Return the (x, y) coordinate for the center point of the cell that contains the specified text.  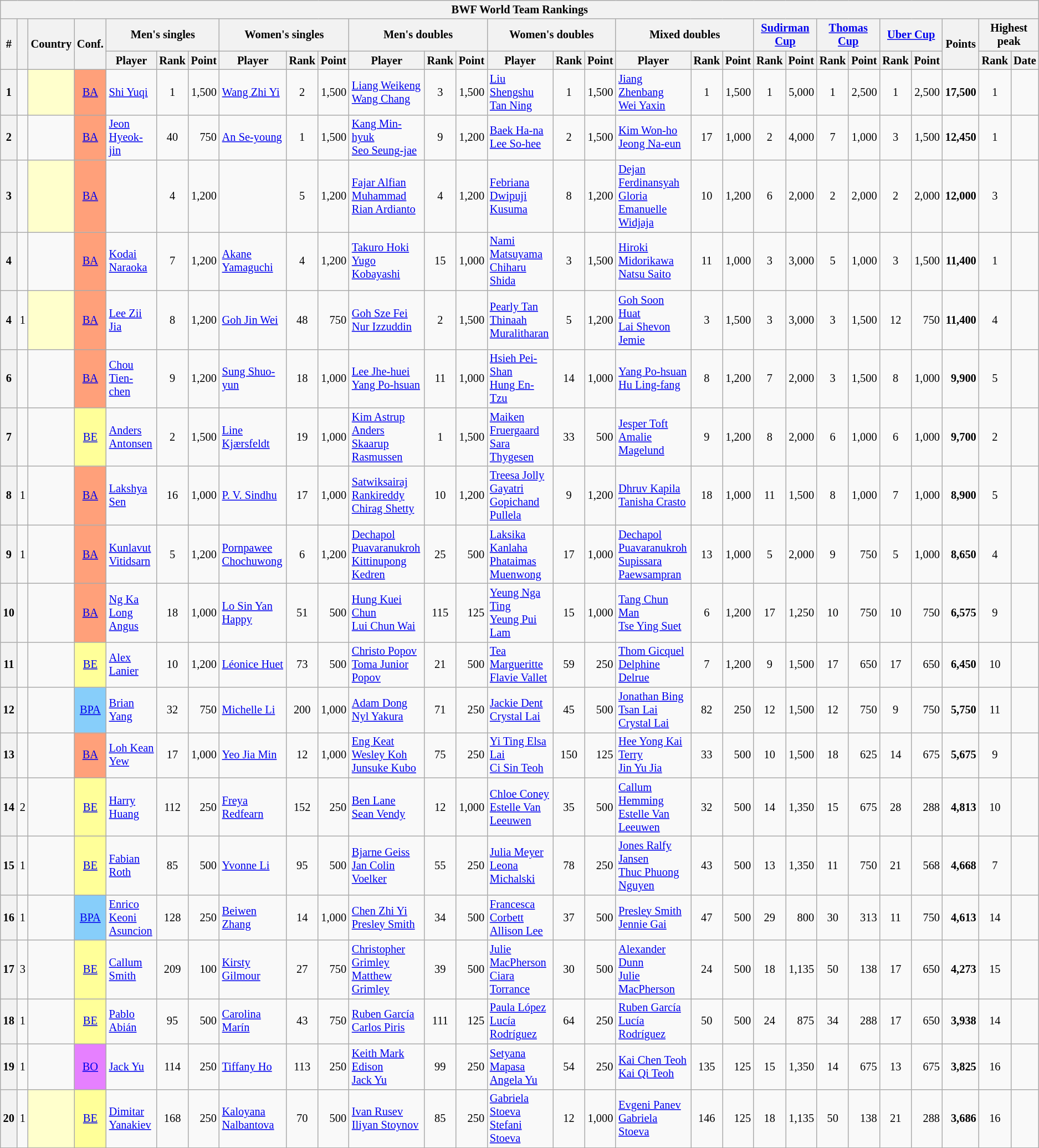
4,273 (961, 970)
35 (569, 807)
Ng Ka Long Angus (132, 613)
82 (707, 710)
Hiroki MidorikawaNatsu Saito (653, 261)
Paula LópezLucía Rodríguez (520, 1021)
Christo PopovToma Junior Popov (387, 665)
Beiwen Zhang (253, 917)
Setyana MapasaAngela Yu (520, 1067)
Takuro HokiYugo Kobayashi (387, 261)
Kang Min-hyukSeo Seung-jae (387, 137)
Lo Sin Yan Happy (253, 613)
Kodai Naraoka (132, 261)
An Se-young (253, 137)
Dejan FerdinansyahGloria Emanuelle Widjaja (653, 196)
17,500 (961, 92)
168 (172, 1119)
Harry Huang (132, 807)
Kirsty Gilmour (253, 970)
Laksika KanlahaPhataimas Muenwong (520, 554)
568 (927, 865)
3,938 (961, 1021)
12,450 (961, 137)
5,000 (801, 92)
47 (707, 917)
Chloe ConeyEstelle Van Leeuwen (520, 807)
Dimitar Yanakiev (132, 1119)
200 (303, 710)
4,813 (961, 807)
Keith Mark EdisonJack Yu (387, 1067)
Bjarne GeissJan Colin Voelker (387, 865)
Chou Tien-chen (132, 379)
3,686 (961, 1119)
Hsieh Pei-ShanHung En-Tzu (520, 379)
Christopher GrimleyMatthew Grimley (387, 970)
4,000 (801, 137)
Akane Yamaguchi (253, 261)
Jonathan Bing Tsan LaiCrystal Lai (653, 710)
BO (90, 1067)
5,750 (961, 710)
Anders Antonsen (132, 437)
135 (707, 1067)
Goh Jin Wei (253, 320)
BWF World Team Rankings (520, 9)
152 (303, 807)
4,668 (961, 865)
Tiffany Ho (253, 1067)
Enrico Keoni Asuncion (132, 917)
Kunlavut Vitidsarn (132, 554)
25 (440, 554)
Sudirman Cup (785, 35)
625 (864, 755)
Baek Ha-naLee So-hee (520, 137)
Loh Kean Yew (132, 755)
100 (204, 970)
70 (303, 1119)
Ben LaneSean Vendy (387, 807)
37 (569, 917)
Kim AstrupAnders Skaarup Rasmussen (387, 437)
Gabriela StoevaStefani Stoeva (520, 1119)
Country (51, 44)
59 (569, 665)
9,700 (961, 437)
Highest peak (1009, 35)
111 (440, 1021)
Women's singles (284, 35)
Eng Keat Wesley KohJunsuke Kubo (387, 755)
Lee Zii Jia (132, 320)
54 (569, 1067)
Liang WeikengWang Chang (387, 92)
Lee Jhe-hueiYang Po-hsuan (387, 379)
Carolina Marín (253, 1021)
28 (895, 807)
Febriana Dwipuji Kusuma (520, 196)
71 (440, 710)
Brian Yang (132, 710)
Pearly TanThinaah Muralitharan (520, 320)
Tea MargueritteFlavie Vallet (520, 665)
Dhruv KapilaTanisha Crasto (653, 496)
Ivan RusevIliyan Stoynov (387, 1119)
Yeung Nga TingYeung Pui Lam (520, 613)
9,900 (961, 379)
Michelle Li (253, 710)
Mixed doubles (685, 35)
6,575 (961, 613)
Kaloyana Nalbantova (253, 1119)
Tang Chun ManTse Ying Suet (653, 613)
Liu ShengshuTan Ning (520, 92)
Fabian Roth (132, 865)
6,450 (961, 665)
Shi Yuqi (132, 92)
Pornpawee Chochuwong (253, 554)
Evgeni PanevGabriela Stoeva (653, 1119)
Callum Smith (132, 970)
209 (172, 970)
Points (961, 44)
Yeo Jia Min (253, 755)
Jack Yu (132, 1067)
29 (770, 917)
Line Kjærsfeldt (253, 437)
Freya Redfearn (253, 807)
Francesca CorbettAllison Lee (520, 917)
55 (440, 865)
5,675 (961, 755)
Date (1025, 60)
Adam DongNyl Yakura (387, 710)
Jeon Hyeok-jin (132, 137)
75 (440, 755)
Dechapol PuavaranukrohKittinupong Kedren (387, 554)
64 (569, 1021)
Hee Yong Kai TerryJin Yu Jia (653, 755)
48 (303, 320)
Ruben GarcíaLucía Rodríguez (653, 1021)
150 (569, 755)
Callum HemmingEstelle Van Leeuwen (653, 807)
8,650 (961, 554)
800 (801, 917)
Jackie DentCrystal Lai (520, 710)
Thom GicquelDelphine Delrue (653, 665)
875 (801, 1021)
Léonice Huet (253, 665)
12,000 (961, 196)
Jesper ToftAmalie Magelund (653, 437)
Kai Chen TeohKai Qi Teoh (653, 1067)
Yi Ting Elsa LaiCi Sin Teoh (520, 755)
Jones Ralfy JansenThuc Phuong Nguyen (653, 865)
73 (303, 665)
Alex Lanier (132, 665)
# (9, 44)
Julie MacPhersonCiara Torrance (520, 970)
Wang Zhi Yi (253, 92)
P. V. Sindhu (253, 496)
Maiken FruergaardSara Thygesen (520, 437)
Uber Cup (911, 35)
Treesa JollyGayatri Gopichand Pullela (520, 496)
Julia MeyerLeona Michalski (520, 865)
1,250 (801, 613)
313 (864, 917)
40 (172, 137)
Pablo Abián (132, 1021)
114 (172, 1067)
Goh Sze FeiNur Izzuddin (387, 320)
Men's singles (163, 35)
113 (303, 1067)
Ruben GarcíaCarlos Piris (387, 1021)
Conf. (90, 44)
Yvonne Li (253, 865)
Alexander DunnJulie MacPherson (653, 970)
Kim Won-hoJeong Na-eun (653, 137)
45 (569, 710)
4,613 (961, 917)
146 (707, 1119)
Goh Soon HuatLai Shevon Jemie (653, 320)
Jiang ZhenbangWei Yaxin (653, 92)
99 (440, 1067)
Thomas Cup (848, 35)
27 (303, 970)
Dechapol PuavaranukrohSupissara Paewsampran (653, 554)
Lakshya Sen (132, 496)
51 (303, 613)
Satwiksairaj RankireddyChirag Shetty (387, 496)
Nami MatsuyamaChiharu Shida (520, 261)
8,900 (961, 496)
39 (440, 970)
112 (172, 807)
115 (440, 613)
Fajar AlfianMuhammad Rian Ardianto (387, 196)
Women's doubles (551, 35)
3,825 (961, 1067)
Yang Po-hsuanHu Ling-fang (653, 379)
20 (9, 1119)
Chen Zhi YiPresley Smith (387, 917)
78 (569, 865)
Hung Kuei ChunLui Chun Wai (387, 613)
Men's doubles (418, 35)
Sung Shuo-yun (253, 379)
128 (172, 917)
Presley SmithJennie Gai (653, 917)
